Return the [x, y] coordinate for the center point of the cell that contains the specified text.  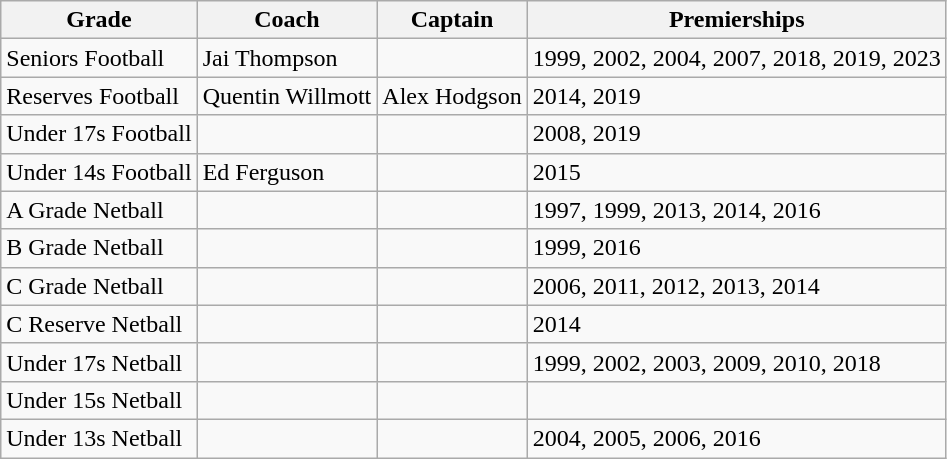
Seniors Football [99, 58]
Captain [452, 20]
2014 [736, 324]
2004, 2005, 2006, 2016 [736, 438]
1999, 2002, 2003, 2009, 2010, 2018 [736, 362]
Coach [287, 20]
Alex Hodgson [452, 96]
Under 13s Netball [99, 438]
2006, 2011, 2012, 2013, 2014 [736, 286]
1999, 2016 [736, 248]
C Reserve Netball [99, 324]
Under 17s Netball [99, 362]
A Grade Netball [99, 210]
1999, 2002, 2004, 2007, 2018, 2019, 2023 [736, 58]
1997, 1999, 2013, 2014, 2016 [736, 210]
2015 [736, 172]
Ed Ferguson [287, 172]
Under 17s Football [99, 134]
Under 15s Netball [99, 400]
Reserves Football [99, 96]
Premierships [736, 20]
2008, 2019 [736, 134]
Grade [99, 20]
Jai Thompson [287, 58]
Quentin Willmott [287, 96]
2014, 2019 [736, 96]
B Grade Netball [99, 248]
Under 14s Football [99, 172]
C Grade Netball [99, 286]
